Extract the (X, Y) coordinate from the center of the cell holding the provided text.  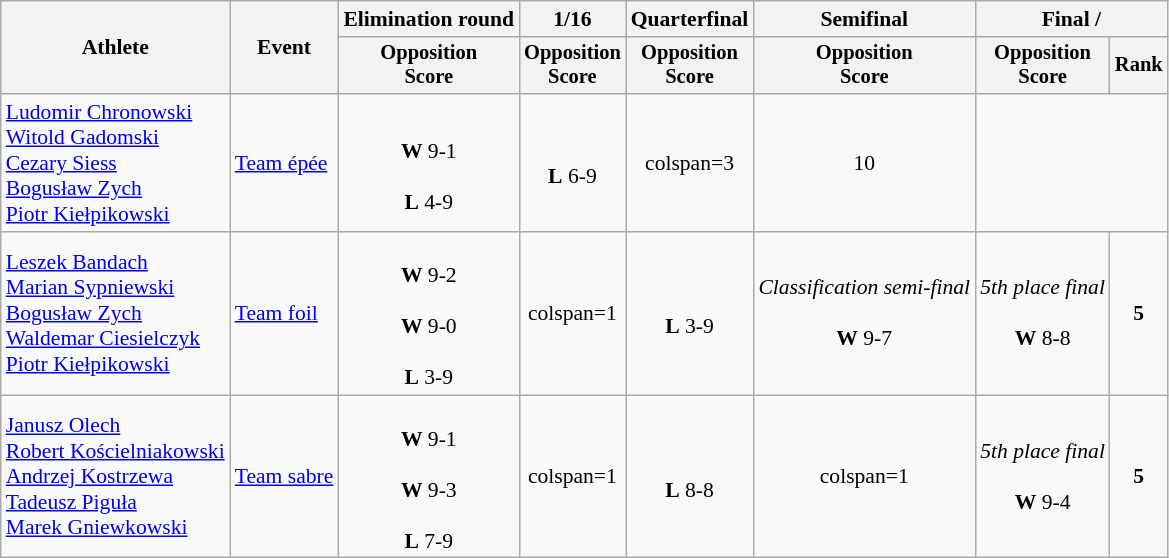
5th place finalW 8-8 (1042, 314)
Leszek BandachMarian SypniewskiBogusław ZychWaldemar CiesielczykPiotr Kiełpikowski (116, 314)
Athlete (116, 48)
Event (284, 48)
colspan=3 (690, 163)
10 (864, 163)
L 3-9 (690, 314)
Team épée (284, 163)
W 9-1L 4-9 (428, 163)
Janusz OlechRobert KościelniakowskiAndrzej KostrzewaTadeusz PigułaMarek Gniewkowski (116, 476)
Team foil (284, 314)
L 6-9 (572, 163)
Elimination round (428, 19)
5th place finalW 9-4 (1042, 476)
Ludomir ChronowskiWitold GadomskiCezary SiessBogusław ZychPiotr Kiełpikowski (116, 163)
W 9-1W 9-3L 7-9 (428, 476)
Semifinal (864, 19)
Final / (1071, 19)
L 8-8 (690, 476)
1/16 (572, 19)
W 9-2W 9-0L 3-9 (428, 314)
Classification semi-finalW 9-7 (864, 314)
Team sabre (284, 476)
Quarterfinal (690, 19)
Rank (1139, 66)
